For the text-containing cell, return its midpoint in (x, y) coordinate format. 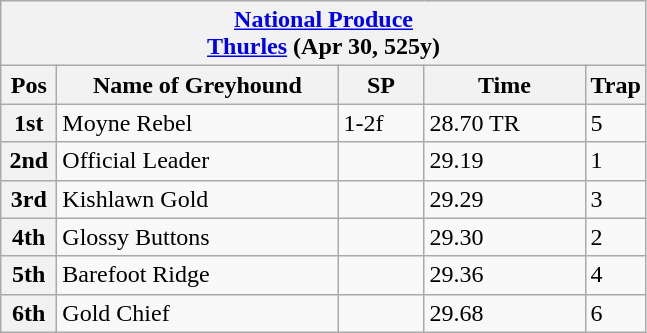
29.68 (504, 313)
1 (616, 161)
28.70 TR (504, 123)
3rd (29, 199)
29.30 (504, 237)
Trap (616, 85)
Glossy Buttons (198, 237)
Barefoot Ridge (198, 275)
29.19 (504, 161)
Name of Greyhound (198, 85)
1st (29, 123)
6th (29, 313)
Official Leader (198, 161)
1-2f (381, 123)
4 (616, 275)
Pos (29, 85)
29.29 (504, 199)
2nd (29, 161)
Kishlawn Gold (198, 199)
4th (29, 237)
National Produce Thurles (Apr 30, 525y) (324, 34)
6 (616, 313)
SP (381, 85)
2 (616, 237)
Gold Chief (198, 313)
Time (504, 85)
5 (616, 123)
3 (616, 199)
Moyne Rebel (198, 123)
5th (29, 275)
29.36 (504, 275)
